Capture the cell that displays the provided text and extract its (x, y) central coordinate. 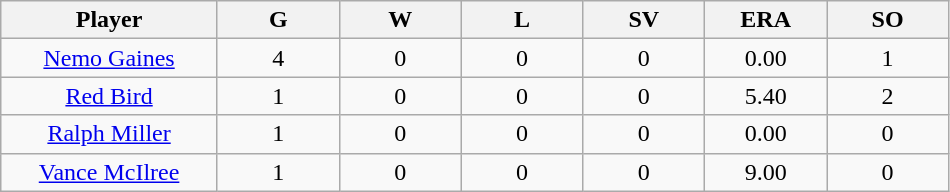
SV (644, 20)
Nemo Gaines (110, 58)
5.40 (766, 96)
4 (278, 58)
Vance McIlree (110, 172)
Player (110, 20)
2 (888, 96)
ERA (766, 20)
Ralph Miller (110, 134)
W (400, 20)
G (278, 20)
SO (888, 20)
Red Bird (110, 96)
9.00 (766, 172)
L (522, 20)
